Locate the cell with the specified text and output its (x, y) center coordinate. 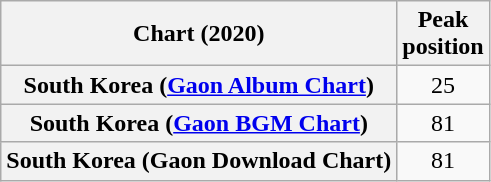
South Korea (Gaon BGM Chart) (199, 123)
25 (443, 85)
Peakposition (443, 34)
South Korea (Gaon Album Chart) (199, 85)
South Korea (Gaon Download Chart) (199, 161)
Chart (2020) (199, 34)
